For the text-containing cell, return its midpoint in [X, Y] coordinate format. 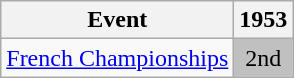
2nd [264, 58]
French Championships [118, 58]
Event [118, 20]
1953 [264, 20]
